From the cell containing the given text, extract its center point as [x, y] coordinate. 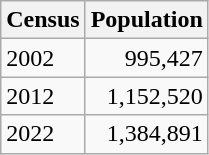
2022 [43, 134]
Census [43, 20]
1,384,891 [146, 134]
1,152,520 [146, 96]
2012 [43, 96]
995,427 [146, 58]
Population [146, 20]
2002 [43, 58]
